Extract the [X, Y] coordinate from the center of the cell holding the provided text.  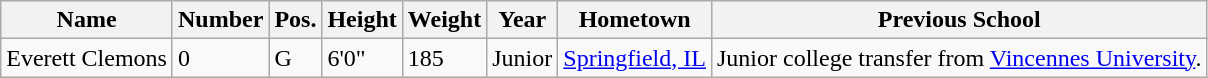
G [296, 58]
Height [362, 20]
Previous School [958, 20]
185 [444, 58]
0 [220, 58]
Number [220, 20]
Weight [444, 20]
Hometown [635, 20]
6'0" [362, 58]
Pos. [296, 20]
Everett Clemons [87, 58]
Name [87, 20]
Junior college transfer from Vincennes University. [958, 58]
Year [522, 20]
Springfield, IL [635, 58]
Junior [522, 58]
